Detect which cell encompasses the target text, then output its (x, y) center coordinate. 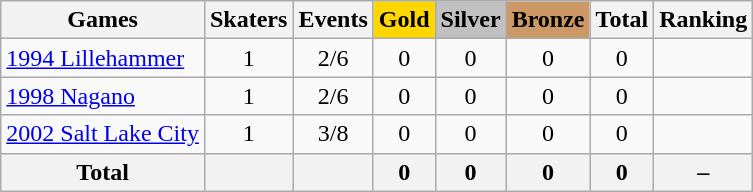
Bronze (548, 20)
1998 Nagano (103, 96)
– (704, 172)
Silver (470, 20)
Games (103, 20)
3/8 (333, 134)
Ranking (704, 20)
2002 Salt Lake City (103, 134)
Events (333, 20)
Gold (404, 20)
1994 Lillehammer (103, 58)
Skaters (248, 20)
